Scan for the cell matching the given text and deliver its [X, Y] coordinate at center. 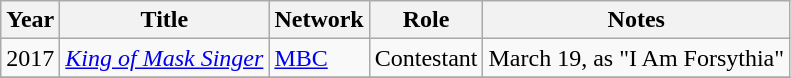
Title [164, 20]
Contestant [426, 58]
2017 [30, 58]
King of Mask Singer [164, 58]
Network [319, 20]
Year [30, 20]
Role [426, 20]
MBC [319, 58]
Notes [636, 20]
March 19, as "I Am Forsythia" [636, 58]
